Find where the given text appears and provide that cell's center as (x, y) coordinate. 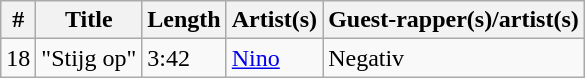
Negativ (454, 58)
# (18, 20)
Nino (274, 58)
"Stijg op" (89, 58)
Artist(s) (274, 20)
Title (89, 20)
3:42 (184, 58)
18 (18, 58)
Guest-rapper(s)/artist(s) (454, 20)
Length (184, 20)
